Find where the given text appears and provide that cell's center as (x, y) coordinate. 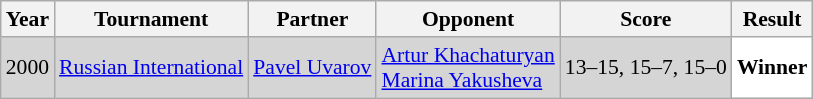
Russian International (151, 68)
2000 (28, 68)
Winner (772, 68)
Partner (312, 19)
Artur Khachaturyan Marina Yakusheva (468, 68)
Opponent (468, 19)
Result (772, 19)
Pavel Uvarov (312, 68)
Tournament (151, 19)
Score (646, 19)
13–15, 15–7, 15–0 (646, 68)
Year (28, 19)
